Output the [x, y] coordinate of the center of the cell containing the given text.  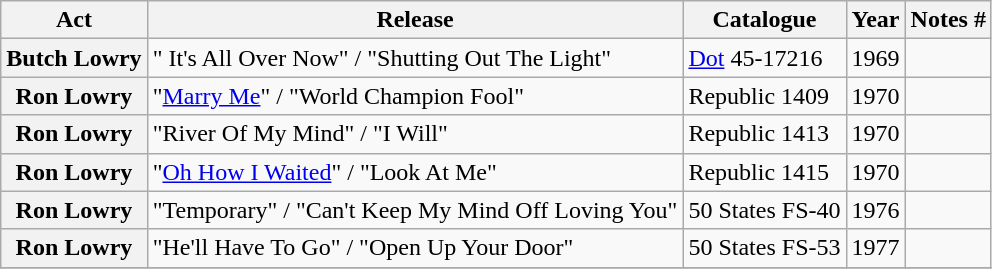
50 States FS-40 [764, 210]
"Oh How I Waited" / "Look At Me" [415, 172]
Release [415, 20]
Republic 1409 [764, 96]
1977 [876, 248]
"River Of My Mind" / "I Will" [415, 134]
"Temporary" / "Can't Keep My Mind Off Loving You" [415, 210]
1976 [876, 210]
50 States FS-53 [764, 248]
Dot 45-17216 [764, 58]
1969 [876, 58]
Catalogue [764, 20]
Butch Lowry [74, 58]
" It's All Over Now" / "Shutting Out The Light" [415, 58]
"Marry Me" / "World Champion Fool" [415, 96]
Republic 1413 [764, 134]
Act [74, 20]
Republic 1415 [764, 172]
Notes # [948, 20]
"He'll Have To Go" / "Open Up Your Door" [415, 248]
Year [876, 20]
